Search for the cell housing the specified text and yield its [X, Y] center coordinate. 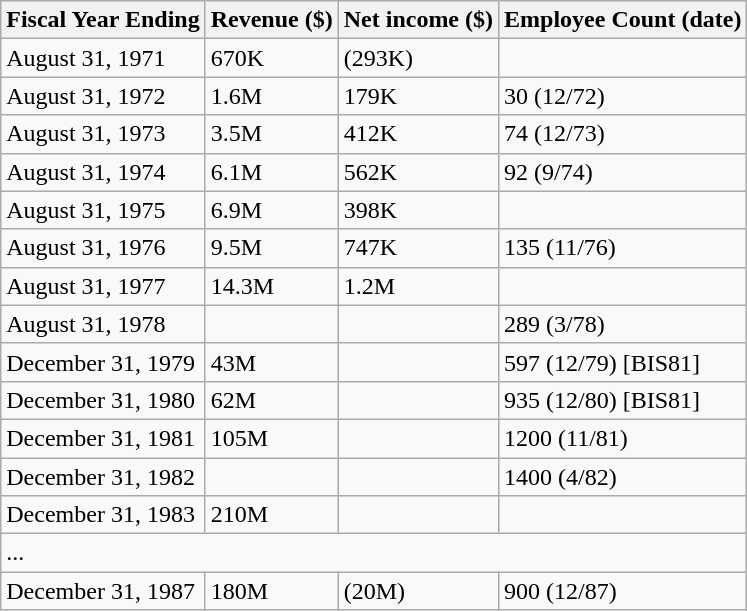
179K [418, 96]
... [374, 553]
597 (12/79) [BIS81] [623, 362]
105M [272, 438]
135 (11/76) [623, 248]
3.5M [272, 134]
43M [272, 362]
6.9M [272, 210]
1.6M [272, 96]
August 31, 1978 [103, 324]
August 31, 1975 [103, 210]
December 31, 1982 [103, 477]
900 (12/87) [623, 591]
935 (12/80) [BIS81] [623, 400]
December 31, 1980 [103, 400]
August 31, 1973 [103, 134]
August 31, 1971 [103, 58]
30 (12/72) [623, 96]
412K [418, 134]
14.3M [272, 286]
Employee Count (date) [623, 20]
August 31, 1972 [103, 96]
747K [418, 248]
180M [272, 591]
(20M) [418, 591]
December 31, 1979 [103, 362]
August 31, 1977 [103, 286]
Fiscal Year Ending [103, 20]
1200 (11/81) [623, 438]
92 (9/74) [623, 172]
Revenue ($) [272, 20]
562K [418, 172]
398K [418, 210]
289 (3/78) [623, 324]
210M [272, 515]
December 31, 1981 [103, 438]
August 31, 1974 [103, 172]
Net income ($) [418, 20]
1400 (4/82) [623, 477]
9.5M [272, 248]
December 31, 1987 [103, 591]
62M [272, 400]
August 31, 1976 [103, 248]
670K [272, 58]
(293K) [418, 58]
1.2M [418, 286]
74 (12/73) [623, 134]
December 31, 1983 [103, 515]
6.1M [272, 172]
